Scan for the cell matching the given text and deliver its (x, y) coordinate at center. 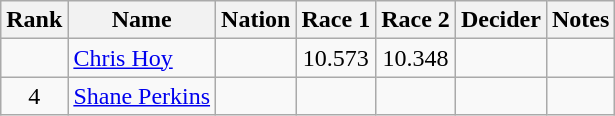
10.348 (416, 58)
Race 1 (336, 20)
Name (142, 20)
Notes (580, 20)
Nation (256, 20)
Decider (500, 20)
Shane Perkins (142, 96)
Chris Hoy (142, 58)
10.573 (336, 58)
Race 2 (416, 20)
Rank (34, 20)
4 (34, 96)
